Detect which cell encompasses the target text, then output its (x, y) center coordinate. 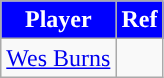
Ref (140, 20)
Player (58, 20)
Wes Burns (58, 58)
